From the cell containing the given text, extract its center point as (x, y) coordinate. 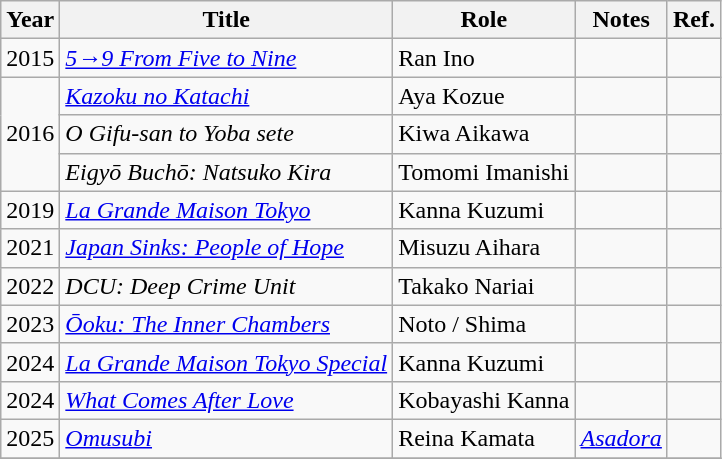
2021 (30, 248)
5→9 From Five to Nine (226, 58)
Eigyō Buchō: Natsuko Kira (226, 172)
Japan Sinks: People of Hope (226, 248)
2025 (30, 438)
Kiwa Aikawa (484, 134)
Reina Kamata (484, 438)
La Grande Maison Tokyo Special (226, 362)
2019 (30, 210)
What Comes After Love (226, 400)
Ran Ino (484, 58)
Title (226, 20)
Tomomi Imanishi (484, 172)
La Grande Maison Tokyo (226, 210)
Takako Nariai (484, 286)
Ref. (694, 20)
Misuzu Aihara (484, 248)
2023 (30, 324)
Aya Kozue (484, 96)
Kazoku no Katachi (226, 96)
Omusubi (226, 438)
2015 (30, 58)
2022 (30, 286)
Ōoku: The Inner Chambers (226, 324)
Notes (621, 20)
DCU: Deep Crime Unit (226, 286)
Noto / Shima (484, 324)
Asadora (621, 438)
2016 (30, 134)
Role (484, 20)
Year (30, 20)
Kobayashi Kanna (484, 400)
O Gifu-san to Yoba sete (226, 134)
